For the text-containing cell, return its midpoint in [x, y] coordinate format. 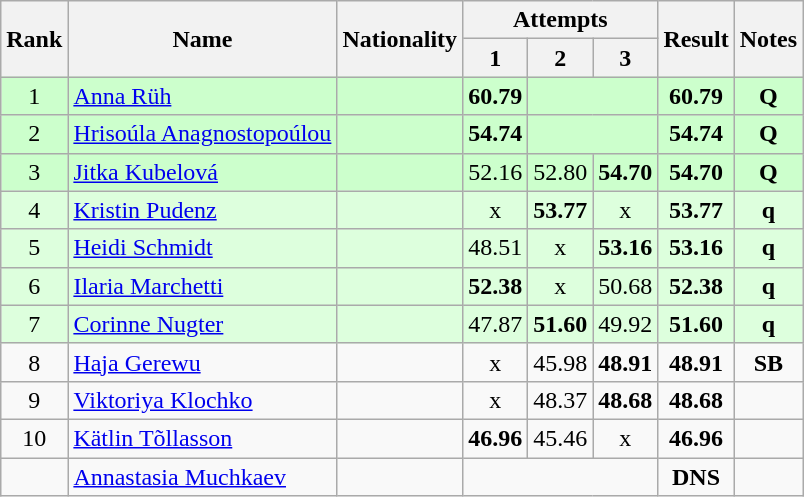
Haja Gerewu [202, 362]
10 [34, 438]
9 [34, 400]
Result [696, 39]
52.80 [560, 172]
Ilaria Marchetti [202, 286]
Anna Rüh [202, 96]
5 [34, 248]
Kristin Pudenz [202, 210]
Heidi Schmidt [202, 248]
Hrisoúla Anagnostopoúlou [202, 134]
Nationality [400, 39]
Corinne Nugter [202, 324]
52.16 [496, 172]
Jitka Kubelová [202, 172]
Viktoriya Klochko [202, 400]
50.68 [626, 286]
7 [34, 324]
Name [202, 39]
45.46 [560, 438]
DNS [696, 477]
Rank [34, 39]
4 [34, 210]
49.92 [626, 324]
8 [34, 362]
48.37 [560, 400]
Attempts [560, 20]
Kätlin Tõllasson [202, 438]
48.51 [496, 248]
Notes [768, 39]
47.87 [496, 324]
45.98 [560, 362]
Annastasia Muchkaev [202, 477]
SB [768, 362]
6 [34, 286]
